Provide the (x, y) coordinate of the cell's center where the given text is located.  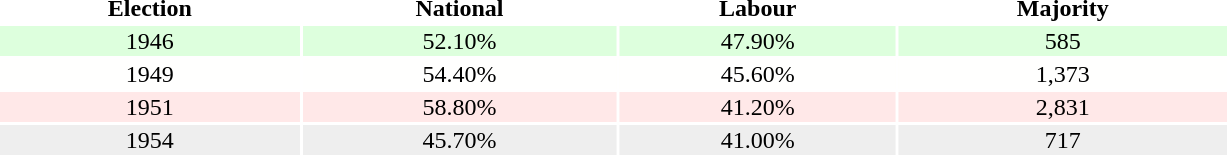
58.80% (460, 107)
45.70% (460, 140)
1951 (150, 107)
2,831 (1062, 107)
717 (1062, 140)
41.20% (758, 107)
47.90% (758, 41)
1949 (150, 74)
1,373 (1062, 74)
585 (1062, 41)
45.60% (758, 74)
1954 (150, 140)
1946 (150, 41)
41.00% (758, 140)
52.10% (460, 41)
54.40% (460, 74)
